Find where the given text appears and provide that cell's center as (x, y) coordinate. 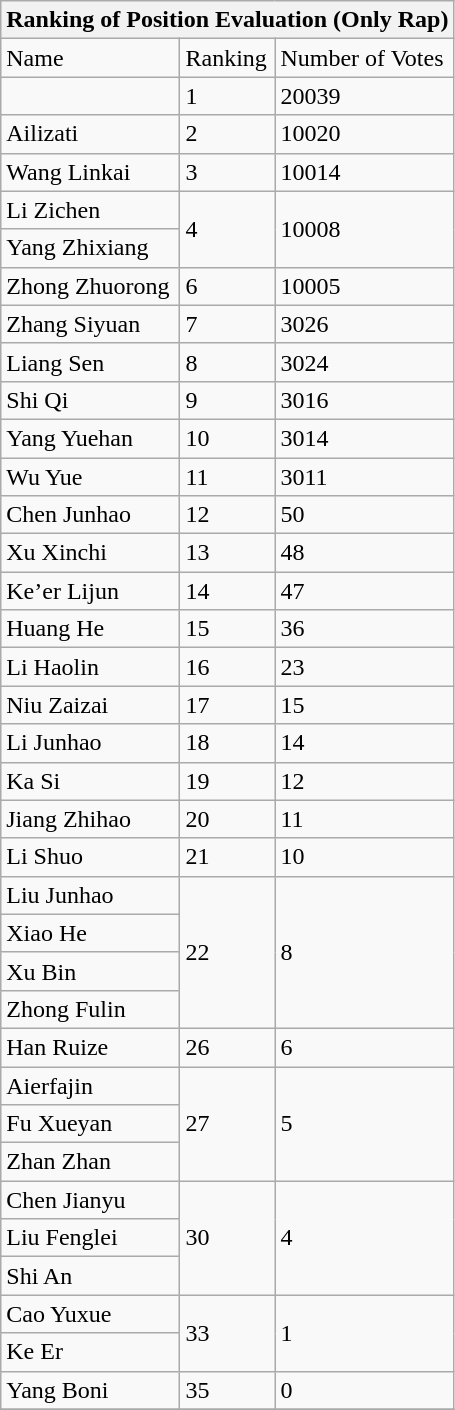
Shi Qi (90, 400)
26 (228, 1047)
Fu Xueyan (90, 1124)
Zhang Siyuan (90, 324)
Number of Votes (364, 58)
10008 (364, 229)
Yang Boni (90, 1390)
Xiao He (90, 933)
13 (228, 553)
Ranking (228, 58)
Jiang Zhihao (90, 819)
0 (364, 1390)
Ke’er Lijun (90, 591)
3011 (364, 477)
5 (364, 1123)
Liu Fenglei (90, 1238)
Chen Junhao (90, 515)
17 (228, 705)
21 (228, 857)
Ranking of Position Evaluation (Only Rap) (228, 20)
10005 (364, 286)
2 (228, 134)
Yang Yuehan (90, 438)
36 (364, 629)
Ke Er (90, 1352)
Wang Linkai (90, 172)
50 (364, 515)
Cao Yuxue (90, 1314)
3014 (364, 438)
3024 (364, 362)
3026 (364, 324)
33 (228, 1333)
18 (228, 743)
10020 (364, 134)
3016 (364, 400)
Li Haolin (90, 667)
Yang Zhixiang (90, 248)
47 (364, 591)
10014 (364, 172)
20 (228, 819)
7 (228, 324)
Xu Xinchi (90, 553)
3 (228, 172)
Xu Bin (90, 971)
Li Shuo (90, 857)
16 (228, 667)
30 (228, 1238)
Zhan Zhan (90, 1162)
27 (228, 1123)
9 (228, 400)
Chen Jianyu (90, 1200)
Ka Si (90, 781)
Name (90, 58)
Zhong Zhuorong (90, 286)
35 (228, 1390)
22 (228, 952)
48 (364, 553)
23 (364, 667)
Shi An (90, 1276)
Li Junhao (90, 743)
20039 (364, 96)
Niu Zaizai (90, 705)
Li Zichen (90, 210)
Aierfajin (90, 1085)
Liang Sen (90, 362)
Huang He (90, 629)
Wu Yue (90, 477)
Han Ruize (90, 1047)
Ailizati (90, 134)
19 (228, 781)
Zhong Fulin (90, 1009)
Liu Junhao (90, 895)
